Scan for the cell matching the given text and deliver its (x, y) coordinate at center. 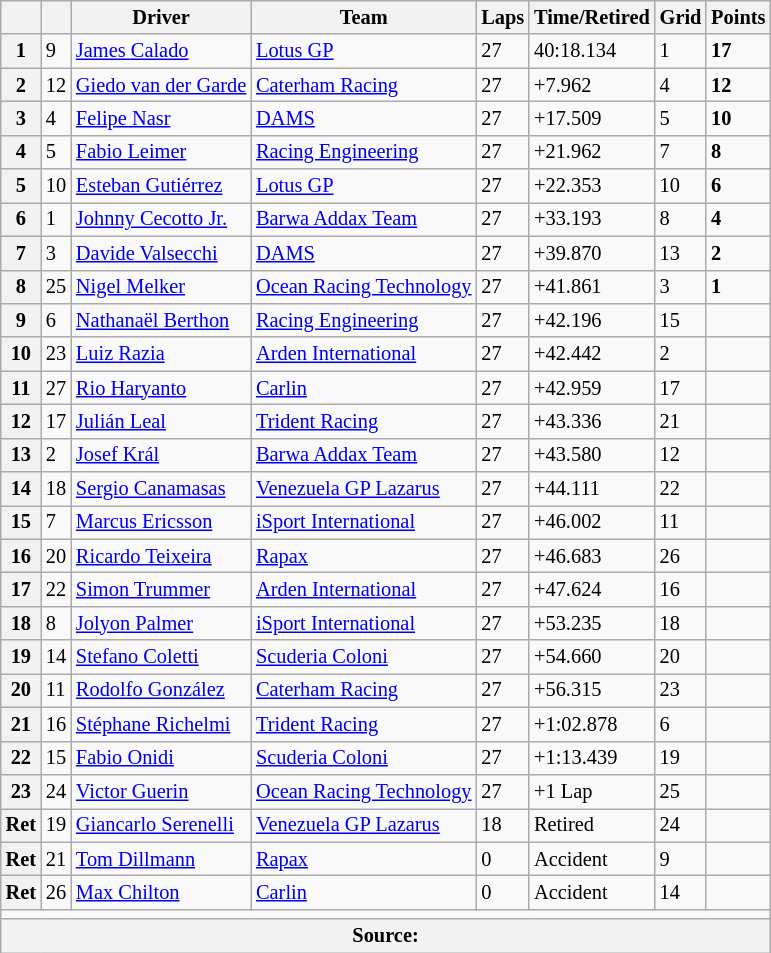
+43.580 (592, 455)
Felipe Nasr (161, 118)
Fabio Onidi (161, 758)
+33.193 (592, 219)
Stéphane Richelmi (161, 724)
Marcus Ericsson (161, 522)
+46.683 (592, 556)
+7.962 (592, 85)
+22.353 (592, 186)
+46.002 (592, 522)
Rio Haryanto (161, 388)
Esteban Gutiérrez (161, 186)
+42.959 (592, 388)
40:18.134 (592, 51)
Team (364, 17)
+42.196 (592, 320)
Josef Král (161, 455)
+41.861 (592, 287)
Johnny Cecotto Jr. (161, 219)
Sergio Canamasas (161, 489)
+42.442 (592, 354)
James Calado (161, 51)
Rodolfo González (161, 690)
Simon Trummer (161, 589)
Giedo van der Garde (161, 85)
Driver (161, 17)
Jolyon Palmer (161, 623)
+39.870 (592, 253)
Julián Leal (161, 421)
+17.509 (592, 118)
Grid (681, 17)
Fabio Leimer (161, 152)
Nigel Melker (161, 287)
Retired (592, 825)
+44.111 (592, 489)
+21.962 (592, 152)
+54.660 (592, 657)
+56.315 (592, 690)
Ricardo Teixeira (161, 556)
+47.624 (592, 589)
Stefano Coletti (161, 657)
+1:13.439 (592, 758)
Source: (386, 936)
Victor Guerin (161, 791)
Luiz Razia (161, 354)
Tom Dillmann (161, 859)
Time/Retired (592, 17)
Nathanaël Berthon (161, 320)
+1 Lap (592, 791)
Giancarlo Serenelli (161, 825)
Laps (502, 17)
+53.235 (592, 623)
Max Chilton (161, 892)
Davide Valsecchi (161, 253)
+43.336 (592, 421)
+1:02.878 (592, 724)
Points (738, 17)
